Provide the (X, Y) coordinate of the cell's center where the given text is located.  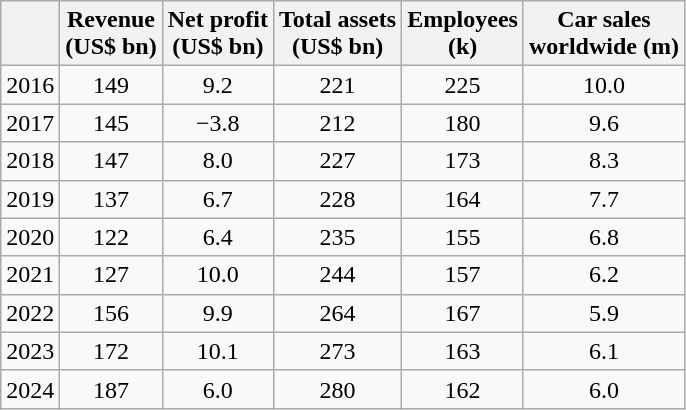
6.1 (604, 351)
2022 (30, 313)
2021 (30, 275)
9.6 (604, 123)
5.9 (604, 313)
162 (463, 389)
225 (463, 85)
6.7 (218, 199)
9.2 (218, 85)
187 (111, 389)
228 (337, 199)
8.0 (218, 161)
164 (463, 199)
273 (337, 351)
7.7 (604, 199)
149 (111, 85)
6.4 (218, 237)
Employees(k) (463, 34)
221 (337, 85)
2018 (30, 161)
10.1 (218, 351)
173 (463, 161)
2023 (30, 351)
157 (463, 275)
2019 (30, 199)
235 (337, 237)
Net profit(US$ bn) (218, 34)
8.3 (604, 161)
127 (111, 275)
2017 (30, 123)
212 (337, 123)
244 (337, 275)
145 (111, 123)
180 (463, 123)
280 (337, 389)
2016 (30, 85)
227 (337, 161)
2024 (30, 389)
9.9 (218, 313)
167 (463, 313)
147 (111, 161)
163 (463, 351)
137 (111, 199)
−3.8 (218, 123)
Revenue(US$ bn) (111, 34)
172 (111, 351)
6.2 (604, 275)
122 (111, 237)
156 (111, 313)
Total assets(US$ bn) (337, 34)
6.8 (604, 237)
Car salesworldwide (m) (604, 34)
264 (337, 313)
2020 (30, 237)
155 (463, 237)
